Locate the cell with the specified text and output its (X, Y) center coordinate. 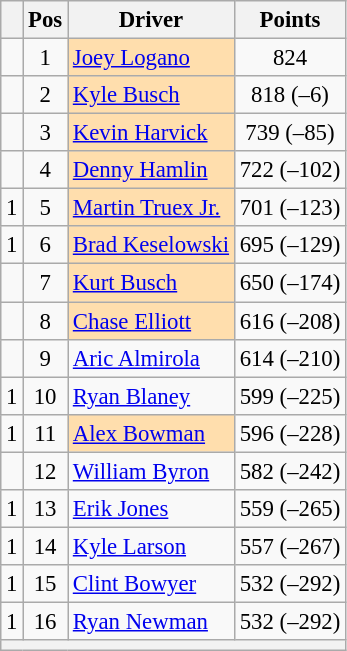
739 (–85) (290, 133)
8 (46, 321)
Ryan Newman (152, 621)
596 (–228) (290, 433)
5 (46, 208)
10 (46, 396)
Erik Jones (152, 509)
Martin Truex Jr. (152, 208)
Ryan Blaney (152, 396)
Points (290, 20)
650 (–174) (290, 283)
Clint Bowyer (152, 584)
559 (–265) (290, 509)
Pos (46, 20)
616 (–208) (290, 321)
Denny Hamlin (152, 170)
Driver (152, 20)
Joey Logano (152, 58)
4 (46, 170)
Kyle Larson (152, 546)
599 (–225) (290, 396)
14 (46, 546)
Brad Keselowski (152, 245)
2 (46, 95)
15 (46, 584)
Kyle Busch (152, 95)
Chase Elliott (152, 321)
701 (–123) (290, 208)
16 (46, 621)
Kurt Busch (152, 283)
3 (46, 133)
6 (46, 245)
695 (–129) (290, 245)
Aric Almirola (152, 358)
12 (46, 471)
9 (46, 358)
614 (–210) (290, 358)
13 (46, 509)
Kevin Harvick (152, 133)
582 (–242) (290, 471)
Alex Bowman (152, 433)
11 (46, 433)
William Byron (152, 471)
722 (–102) (290, 170)
557 (–267) (290, 546)
818 (–6) (290, 95)
824 (290, 58)
7 (46, 283)
